Search for the cell housing the specified text and yield its [X, Y] center coordinate. 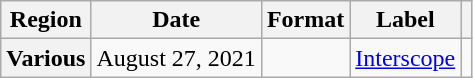
Label [406, 20]
Region [46, 20]
August 27, 2021 [176, 58]
Interscope [406, 58]
Various [46, 58]
Format [305, 20]
Date [176, 20]
